Identify which cell holds the provided text, then report its [X, Y] central coordinate. 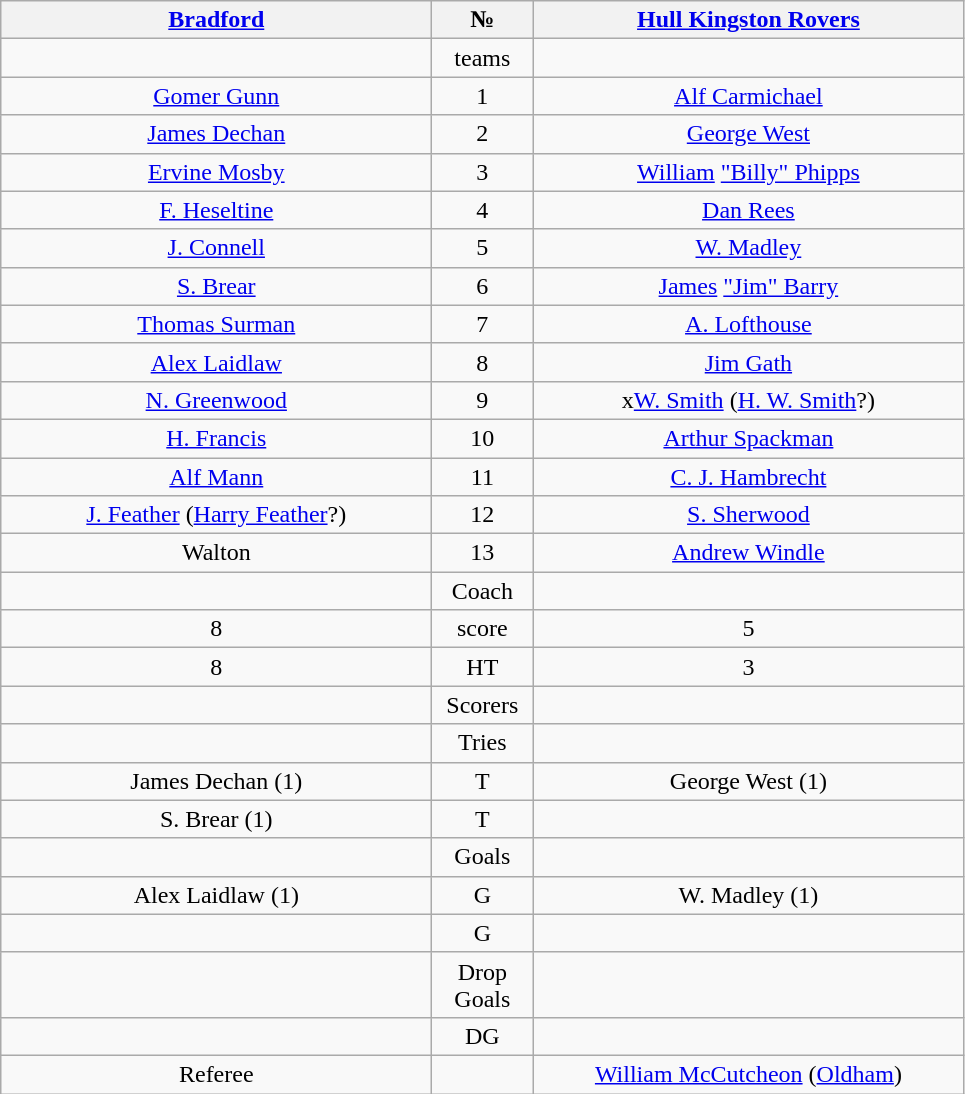
10 [482, 438]
Scorers [482, 705]
№ [482, 20]
S. Brear [216, 286]
Alex Laidlaw (1) [216, 895]
H. Francis [216, 438]
13 [482, 553]
Alex Laidlaw [216, 362]
Gomer Gunn [216, 96]
James "Jim" Barry [748, 286]
N. Greenwood [216, 400]
6 [482, 286]
teams [482, 58]
9 [482, 400]
F. Heseltine [216, 210]
Goals [482, 857]
Thomas Surman [216, 324]
C. J. Hambrecht [748, 477]
Andrew Windle [748, 553]
Walton [216, 553]
J. Connell [216, 248]
William McCutcheon (Oldham) [748, 1074]
W. Madley (1) [748, 895]
Dan Rees [748, 210]
W. Madley [748, 248]
2 [482, 134]
S. Sherwood [748, 515]
J. Feather (Harry Feather?) [216, 515]
12 [482, 515]
Bradford [216, 20]
Jim Gath [748, 362]
1 [482, 96]
Hull Kingston Rovers [748, 20]
A. Lofthouse [748, 324]
George West [748, 134]
Drop Goals [482, 984]
Arthur Spackman [748, 438]
score [482, 629]
Alf Mann [216, 477]
Alf Carmichael [748, 96]
7 [482, 324]
HT [482, 667]
Coach [482, 591]
George West (1) [748, 781]
DG [482, 1036]
James Dechan [216, 134]
S. Brear (1) [216, 819]
Ervine Mosby [216, 172]
Referee [216, 1074]
Tries [482, 743]
James Dechan (1) [216, 781]
William "Billy" Phipps [748, 172]
xW. Smith (H. W. Smith?) [748, 400]
4 [482, 210]
11 [482, 477]
